Detect which cell encompasses the target text, then output its [x, y] center coordinate. 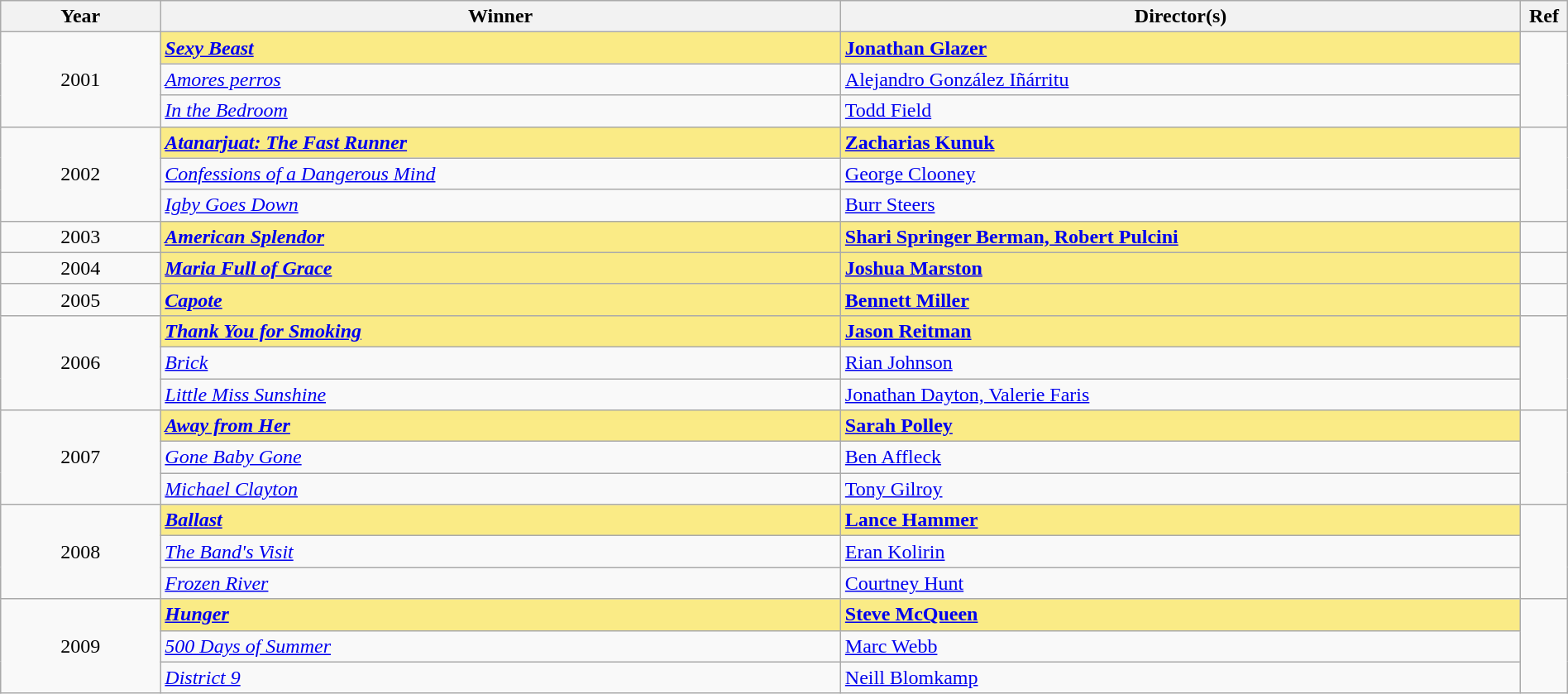
Capote [500, 299]
Lance Hammer [1180, 520]
2008 [81, 552]
Michael Clayton [500, 489]
Frozen River [500, 583]
2001 [81, 79]
500 Days of Summer [500, 646]
Ref [1544, 17]
Away from Her [500, 426]
Jonathan Dayton, Valerie Faris [1180, 395]
Neill Blomkamp [1180, 677]
Joshua Marston [1180, 268]
Alejandro González Iñárritu [1180, 79]
2002 [81, 174]
Jonathan Glazer [1180, 48]
Hunger [500, 615]
American Splendor [500, 237]
Gone Baby Gone [500, 457]
2003 [81, 237]
Atanarjuat: The Fast Runner [500, 142]
Zacharias Kunuk [1180, 142]
Ben Affleck [1180, 457]
Eran Kolirin [1180, 552]
Burr Steers [1180, 205]
Winner [500, 17]
Todd Field [1180, 111]
Courtney Hunt [1180, 583]
Amores perros [500, 79]
Sexy Beast [500, 48]
Maria Full of Grace [500, 268]
District 9 [500, 677]
Director(s) [1180, 17]
Shari Springer Berman, Robert Pulcini [1180, 237]
The Band's Visit [500, 552]
Confessions of a Dangerous Mind [500, 174]
Year [81, 17]
2005 [81, 299]
2009 [81, 646]
Little Miss Sunshine [500, 395]
Rian Johnson [1180, 362]
Jason Reitman [1180, 331]
Sarah Polley [1180, 426]
In the Bedroom [500, 111]
2006 [81, 362]
George Clooney [1180, 174]
Steve McQueen [1180, 615]
2007 [81, 457]
Ballast [500, 520]
Bennett Miller [1180, 299]
2004 [81, 268]
Tony Gilroy [1180, 489]
Thank You for Smoking [500, 331]
Igby Goes Down [500, 205]
Marc Webb [1180, 646]
Brick [500, 362]
